Find where the given text appears and provide that cell's center as (X, Y) coordinate. 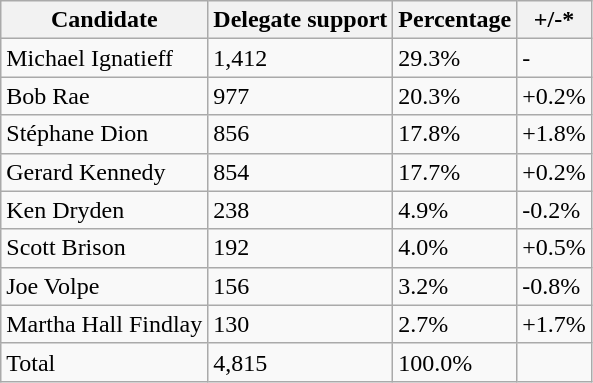
130 (300, 324)
Bob Rae (104, 96)
17.8% (455, 134)
156 (300, 286)
977 (300, 96)
Martha Hall Findlay (104, 324)
4.9% (455, 210)
- (554, 58)
Ken Dryden (104, 210)
+/-* (554, 20)
Michael Ignatieff (104, 58)
20.3% (455, 96)
100.0% (455, 362)
17.7% (455, 172)
Percentage (455, 20)
+1.8% (554, 134)
Stéphane Dion (104, 134)
192 (300, 248)
Scott Brison (104, 248)
4.0% (455, 248)
-0.2% (554, 210)
3.2% (455, 286)
Total (104, 362)
Candidate (104, 20)
1,412 (300, 58)
Delegate support (300, 20)
856 (300, 134)
4,815 (300, 362)
29.3% (455, 58)
+0.5% (554, 248)
+1.7% (554, 324)
854 (300, 172)
Gerard Kennedy (104, 172)
Joe Volpe (104, 286)
2.7% (455, 324)
-0.8% (554, 286)
238 (300, 210)
